Locate the cell with the specified text and output its [x, y] center coordinate. 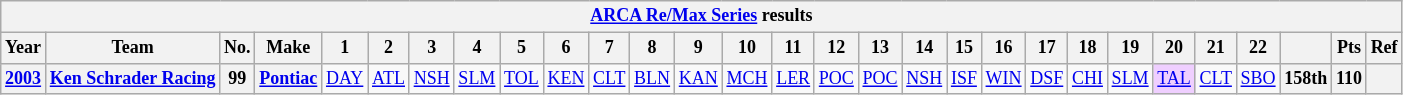
Ken Schrader Racing [132, 78]
20 [1174, 48]
3 [432, 48]
No. [238, 48]
TOL [522, 78]
11 [794, 48]
1 [345, 48]
4 [477, 48]
ATL [389, 78]
KEN [566, 78]
Make [288, 48]
2003 [24, 78]
DAY [345, 78]
Team [132, 48]
14 [924, 48]
22 [1258, 48]
8 [652, 48]
Pts [1350, 48]
Year [24, 48]
10 [747, 48]
KAN [698, 78]
6 [566, 48]
158th [1306, 78]
99 [238, 78]
DSF [1047, 78]
110 [1350, 78]
7 [610, 48]
TAL [1174, 78]
21 [1216, 48]
12 [836, 48]
16 [1004, 48]
5 [522, 48]
Ref [1384, 48]
2 [389, 48]
CHI [1088, 78]
18 [1088, 48]
Pontiac [288, 78]
MCH [747, 78]
15 [964, 48]
LER [794, 78]
ISF [964, 78]
ARCA Re/Max Series results [702, 16]
BLN [652, 78]
19 [1130, 48]
9 [698, 48]
17 [1047, 48]
WIN [1004, 78]
SBO [1258, 78]
13 [880, 48]
